Locate the cell with the specified text and output its (x, y) center coordinate. 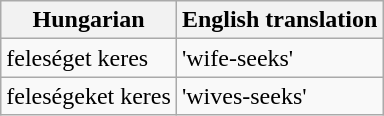
'wives-seeks' (279, 96)
English translation (279, 20)
feleségeket keres (89, 96)
feleséget keres (89, 58)
Hungarian (89, 20)
'wife-seeks' (279, 58)
